Return the (x, y) coordinate for the center point of the cell that contains the specified text.  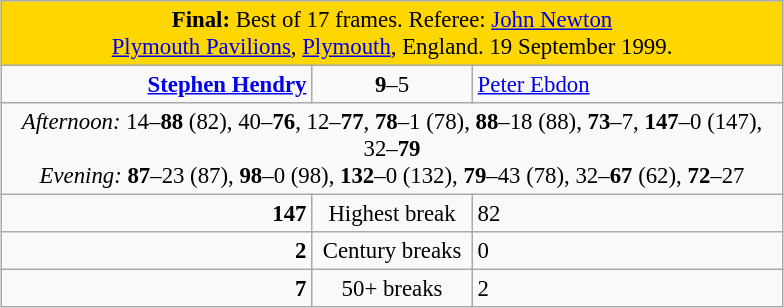
Final: Best of 17 frames. Referee: John Newton Plymouth Pavilions, Plymouth, England. 19 September 1999. (392, 34)
Highest break (392, 214)
Peter Ebdon (628, 85)
147 (156, 214)
Stephen Hendry (156, 85)
82 (628, 214)
50+ breaks (392, 289)
9–5 (392, 85)
7 (156, 289)
Century breaks (392, 251)
0 (628, 251)
